Scan for the cell matching the given text and deliver its [X, Y] coordinate at center. 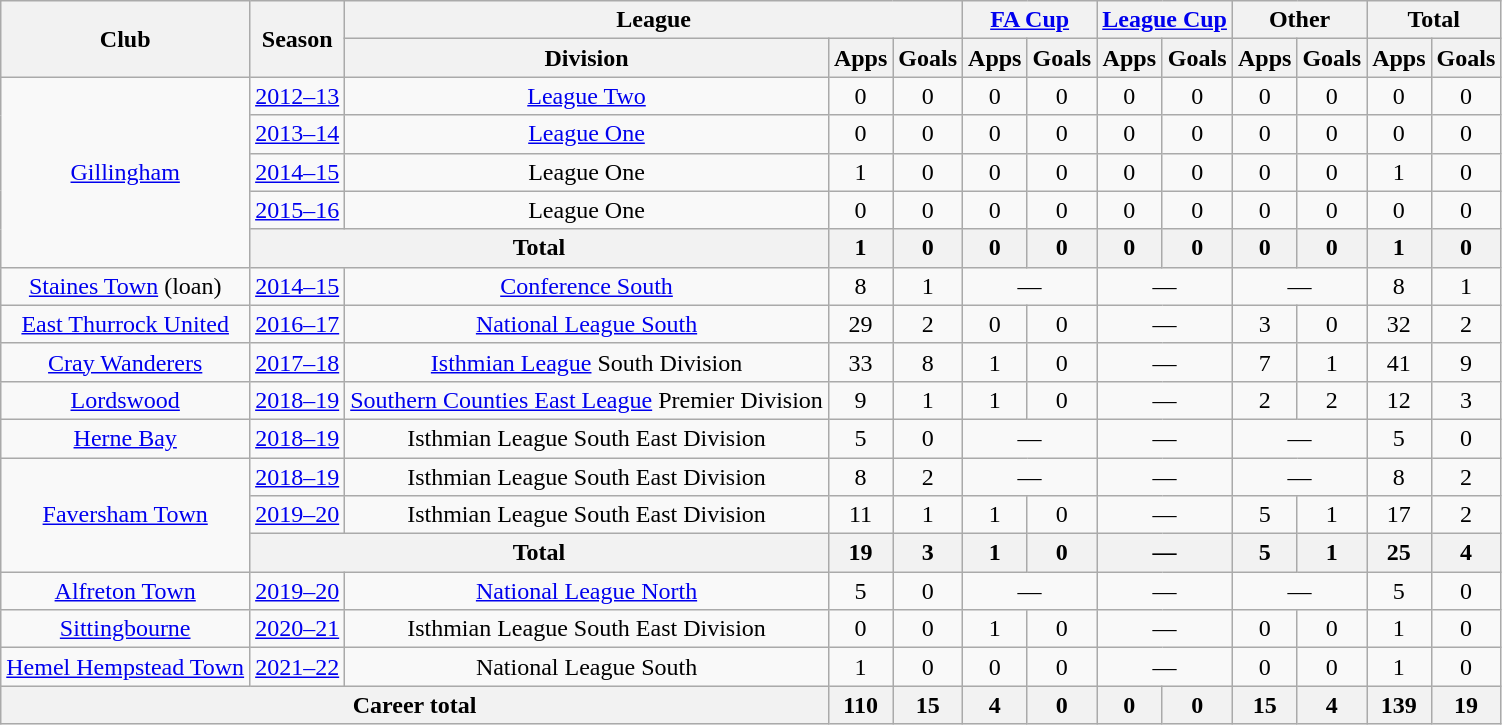
11 [860, 515]
Southern Counties East League Premier Division [587, 400]
32 [1399, 324]
Club [126, 39]
2015–16 [298, 210]
Gillingham [126, 172]
2017–18 [298, 362]
17 [1399, 515]
League Cup [1165, 20]
Staines Town (loan) [126, 286]
Alfreton Town [126, 591]
2020–21 [298, 629]
Lordswood [126, 400]
110 [860, 705]
Hemel Hempstead Town [126, 667]
2012–13 [298, 96]
Conference South [587, 286]
41 [1399, 362]
2016–17 [298, 324]
Herne Bay [126, 438]
National League North [587, 591]
25 [1399, 553]
12 [1399, 400]
Sittingbourne [126, 629]
Division [587, 58]
7 [1264, 362]
2021–22 [298, 667]
33 [860, 362]
Isthmian League South Division [587, 362]
Other [1299, 20]
Career total [415, 705]
Faversham Town [126, 515]
Season [298, 39]
League [654, 20]
29 [860, 324]
East Thurrock United [126, 324]
FA Cup [1030, 20]
League Two [587, 96]
139 [1399, 705]
Cray Wanderers [126, 362]
2013–14 [298, 134]
